Extract the (x, y) coordinate from the center of the cell holding the provided text.  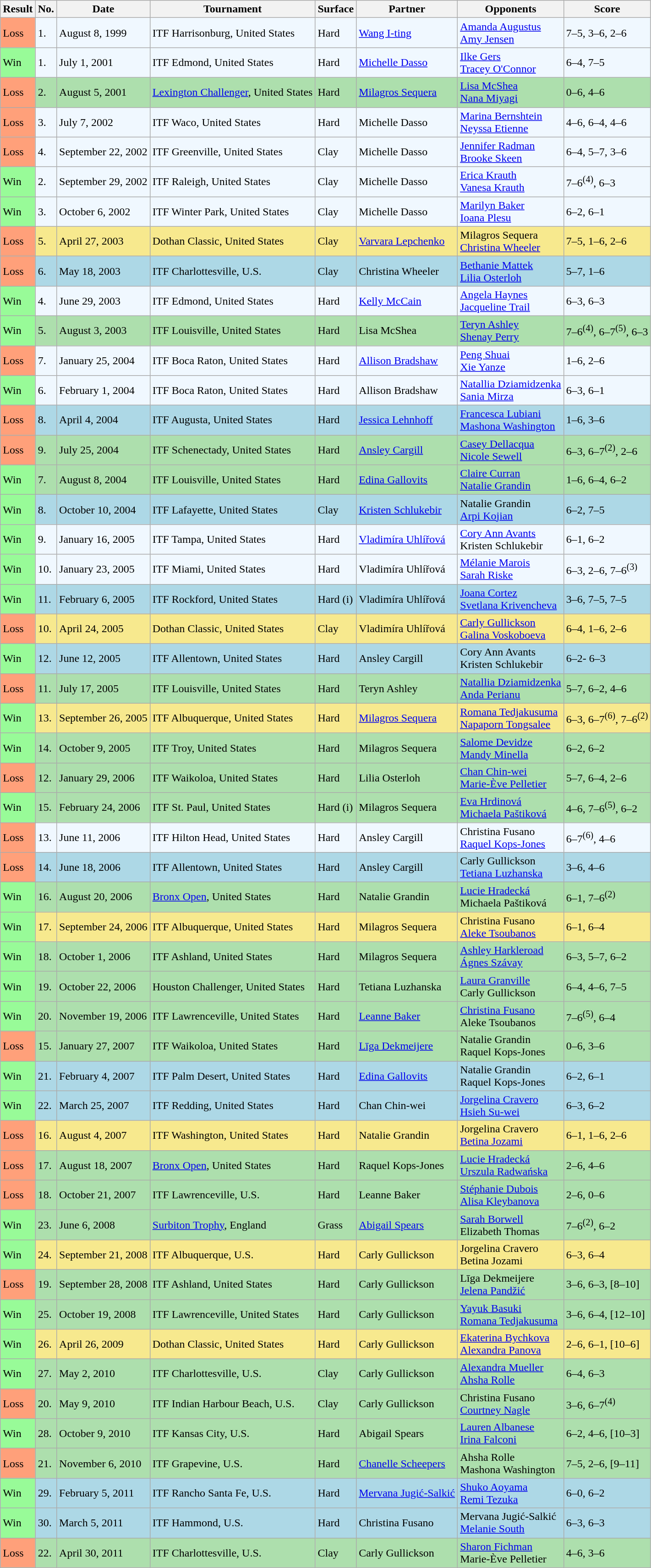
Christina Fusano (407, 1523)
Bethanie Mattek Lilia Osterloh (511, 271)
Natalie Grandin Arpi Kojian (511, 509)
6–4, 6–3 (607, 1374)
Erica Krauth Vanesa Krauth (511, 181)
6–2, 4–6, [10–3] (607, 1434)
July 17, 2005 (104, 688)
ITF Lafayette, United States (233, 509)
2–6, 4–6 (607, 1165)
Carly Gullickson Galina Voskoboeva (511, 628)
January 27, 2007 (104, 1046)
April 27, 2003 (104, 241)
April 26, 2009 (104, 1344)
September 28, 2008 (104, 1284)
4–6, 3–6 (607, 1553)
5–7, 6–4, 2–6 (607, 778)
23. (46, 1225)
ITF Tampa, United States (233, 540)
ITF Waco, United States (233, 122)
6–3, 6–4 (607, 1254)
ITF Augusta, United States (233, 421)
ITF Grapevine, U.S. (233, 1463)
September 21, 2008 (104, 1254)
6–3, 6–7(6), 7–6(2) (607, 718)
ITF St. Paul, United States (233, 807)
Līga Dekmeijere (407, 1046)
Jorgelina Cravero Hsieh Su-wei (511, 1106)
4–6, 7–6(5), 6–2 (607, 807)
September 22, 2002 (104, 152)
7–6(5), 6–4 (607, 1016)
March 25, 2007 (104, 1106)
Casey Dellacqua Nicole Sewell (511, 450)
October 22, 2006 (104, 987)
1–6, 2–6 (607, 360)
July 25, 2004 (104, 450)
August 5, 2001 (104, 93)
September 29, 2002 (104, 181)
ITF Harrisonburg, United States (233, 33)
Līga Dekmeijere Jelena Pandžić (511, 1284)
6–1, 7–6(2) (607, 897)
3–6, 6–3, [8–10] (607, 1284)
Natallia Dziamidzenka Sania Mirza (511, 390)
6–1, 1–6, 2–6 (607, 1135)
Stéphanie Dubois Alisa Kleybanova (511, 1195)
Score (607, 9)
October 9, 2010 (104, 1434)
Shuko Aoyama Remi Tezuka (511, 1493)
7–6(4), 6–7(5), 6–3 (607, 331)
February 4, 2007 (104, 1076)
Romana Tedjakusuma Napaporn Tongsalee (511, 718)
August 8, 1999 (104, 33)
January 16, 2005 (104, 540)
Houston Challenger, United States (233, 987)
ITF Hilton Head, United States (233, 837)
5–7, 6–2, 4–6 (607, 688)
Natallia Dziamidzenka Anda Perianu (511, 688)
6–4, 1–6, 2–6 (607, 628)
7–5, 2–6, [9–11] (607, 1463)
Mervana Jugić-Salkić Melanie South (511, 1523)
28. (46, 1434)
February 6, 2005 (104, 599)
Christina Fusano Raquel Kops-Jones (511, 837)
Surbiton Trophy, England (233, 1225)
August 20, 2006 (104, 897)
ITF Rancho Santa Fe, U.S. (233, 1493)
1–6, 3–6 (607, 421)
Surface (336, 9)
6–4, 5–7, 3–6 (607, 152)
August 4, 2007 (104, 1135)
Varvara Lepchenko (407, 241)
6–2, 7–5 (607, 509)
October 1, 2006 (104, 956)
6–1, 6–2 (607, 540)
Lilia Osterloh (407, 778)
Lucie Hradecká Urszula Radwańska (511, 1165)
ITF Schenectady, United States (233, 450)
Alexandra Mueller Ahsha Rolle (511, 1374)
ITF Rockford, United States (233, 599)
0–6, 3–6 (607, 1046)
Result (18, 9)
April 4, 2004 (104, 421)
Ekaterina Bychkova Alexandra Panova (511, 1344)
ITF Albuquerque, U.S. (233, 1254)
ITF Palm Desert, United States (233, 1076)
Chan Chin-wei Marie-Ève Pelletier (511, 778)
3–6, 4–6 (607, 868)
6–0, 6–2 (607, 1493)
No. (46, 9)
October 9, 2005 (104, 748)
February 5, 2011 (104, 1493)
May 2, 2010 (104, 1374)
Salome Devidze Mandy Minella (511, 748)
25. (46, 1314)
29. (46, 1493)
July 7, 2002 (104, 122)
November 19, 2006 (104, 1016)
Tetiana Luzhanska (407, 987)
October 6, 2002 (104, 212)
March 5, 2011 (104, 1523)
July 1, 2001 (104, 62)
Ahsha Rolle Mashona Washington (511, 1463)
ITF Kansas City, U.S. (233, 1434)
Grass (336, 1225)
5–7, 1–6 (607, 271)
Claire Curran Natalie Grandin (511, 480)
June 12, 2005 (104, 659)
4–6, 6–4, 4–6 (607, 122)
Sarah Borwell Elizabeth Thomas (511, 1225)
Jessica Lehnhoff (407, 421)
6–3, 5–7, 6–2 (607, 956)
6–4, 7–5 (607, 62)
1–6, 6–4, 6–2 (607, 480)
Teryn Ashley (407, 688)
May 18, 2003 (104, 271)
ITF Washington, United States (233, 1135)
September 24, 2006 (104, 927)
Ilke Gers Tracey O'Connor (511, 62)
Wang I-ting (407, 33)
June 6, 2008 (104, 1225)
Angela Haynes Jacqueline Trail (511, 300)
Carly Gullickson Tetiana Luzhanska (511, 868)
3–6, 6–7(4) (607, 1404)
June 18, 2006 (104, 868)
Lisa McShea (407, 331)
Francesca Lubiani Mashona Washington (511, 421)
7–5, 3–6, 2–6 (607, 33)
Teryn Ashley Shenay Perry (511, 331)
26. (46, 1344)
Lauren Albanese Irina Falconi (511, 1434)
April 24, 2005 (104, 628)
August 18, 2007 (104, 1165)
Ashley Harkleroad Ágnes Szávay (511, 956)
January 25, 2004 (104, 360)
2–6, 0–6 (607, 1195)
Lisa McShea Nana Miyagi (511, 93)
ITF Lawrenceville, U.S. (233, 1195)
6–3, 6–1 (607, 390)
0–6, 4–6 (607, 93)
Lexington Challenger, United States (233, 93)
30. (46, 1523)
ITF Redding, United States (233, 1106)
Jennifer Radman Brooke Skeen (511, 152)
Milagros Sequera Christina Wheeler (511, 241)
7–5, 1–6, 2–6 (607, 241)
6–3, 2–6, 7–6(3) (607, 569)
ITF Raleigh, United States (233, 181)
ITF Miami, United States (233, 569)
Peng Shuai Xie Yanze (511, 360)
Raquel Kops-Jones (407, 1165)
May 9, 2010 (104, 1404)
27. (46, 1374)
Chan Chin-wei (407, 1106)
6–3, 6–2 (607, 1106)
Lucie Hradecká Michaela Paštiková (511, 897)
ITF Hammond, U.S. (233, 1523)
Laura Granville Carly Gullickson (511, 987)
6–1, 6–4 (607, 927)
ITF Indian Harbour Beach, U.S. (233, 1404)
February 1, 2004 (104, 390)
February 24, 2006 (104, 807)
October 10, 2004 (104, 509)
Amanda Augustus Amy Jensen (511, 33)
September 26, 2005 (104, 718)
ITF Winter Park, United States (233, 212)
January 23, 2005 (104, 569)
Christina Fusano Courtney Nagle (511, 1404)
6–3, 6–7(2), 2–6 (607, 450)
August 3, 2003 (104, 331)
Marina Bernshtein Neyssa Etienne (511, 122)
Eva Hrdinová Michaela Paštiková (511, 807)
June 29, 2003 (104, 300)
Kristen Schlukebir (407, 509)
June 11, 2006 (104, 837)
January 29, 2006 (104, 778)
6–4, 4–6, 7–5 (607, 987)
Date (104, 9)
Christina Wheeler (407, 271)
Opponents (511, 9)
6–2, 6–2 (607, 748)
October 21, 2007 (104, 1195)
Sharon Fichman Marie-Ève Pelletier (511, 1553)
Mervana Jugić-Salkić (407, 1493)
April 30, 2011 (104, 1553)
3–6, 6–4, [12–10] (607, 1314)
6–7(6), 4–6 (607, 837)
October 19, 2008 (104, 1314)
Marilyn Baker Ioana Plesu (511, 212)
7–6(4), 6–3 (607, 181)
ITF Greenville, United States (233, 152)
Chanelle Scheepers (407, 1463)
Joana Cortez Svetlana Krivencheva (511, 599)
24. (46, 1254)
6–2- 6–3 (607, 659)
August 8, 2004 (104, 480)
Mélanie Marois Sarah Riske (511, 569)
Tournament (233, 9)
November 6, 2010 (104, 1463)
Yayuk Basuki Romana Tedjakusuma (511, 1314)
ITF Troy, United States (233, 748)
2–6, 6–1, [10–6] (607, 1344)
7–6(2), 6–2 (607, 1225)
3–6, 7–5, 7–5 (607, 599)
Kelly McCain (407, 300)
Partner (407, 9)
